Detect which cell encompasses the target text, then output its [X, Y] center coordinate. 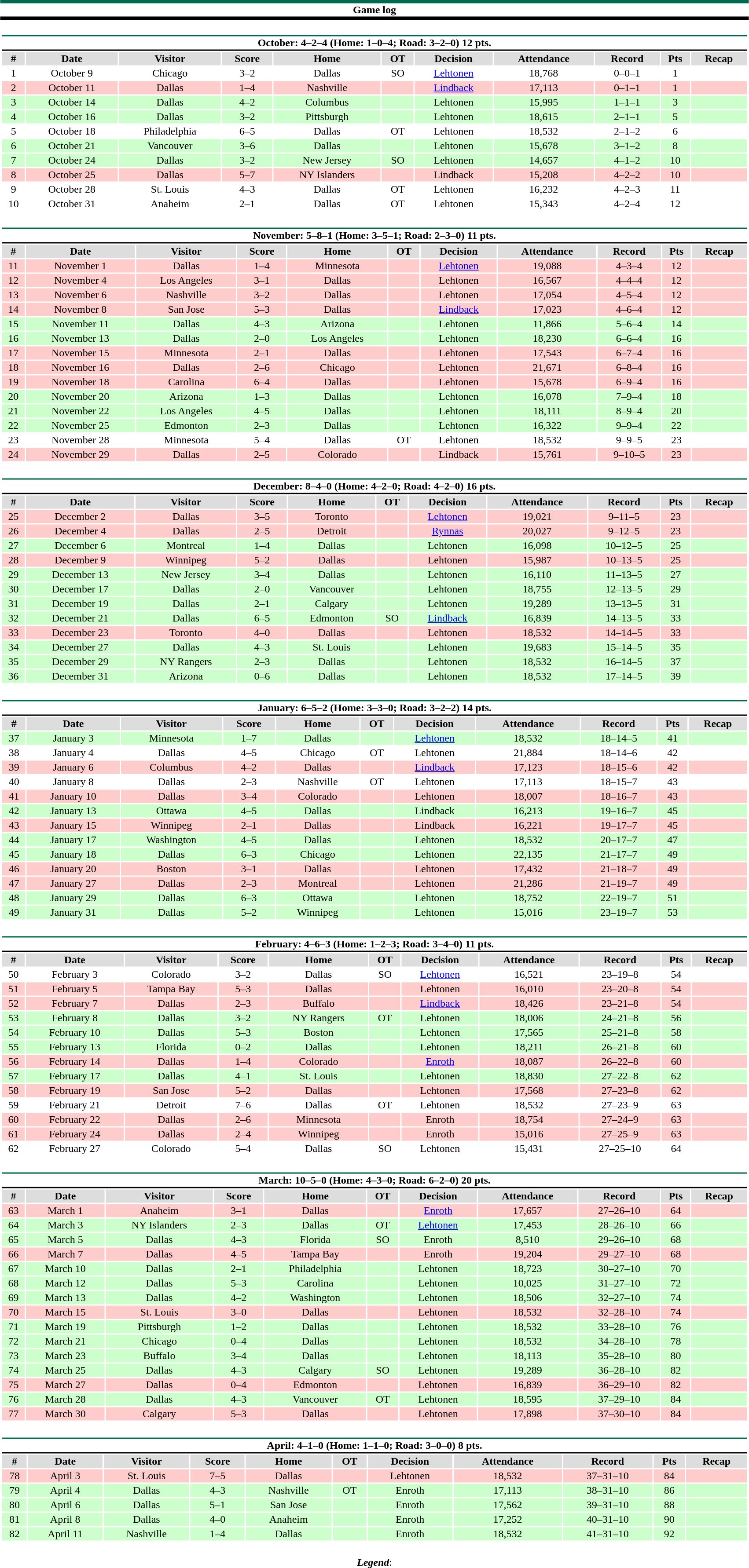
81 [14, 1520]
January 17 [73, 840]
27–24–9 [620, 1119]
February 19 [75, 1090]
October 24 [72, 161]
December: 8–4–0 (Home: 4–2–0; Road: 4–2–0) 16 pts. [374, 486]
March 3 [65, 1225]
February 8 [75, 1018]
January 31 [73, 913]
17,252 [507, 1520]
March: 10–5–0 (Home: 4–3–0; Road: 6–2–0) 20 pts. [374, 1181]
January 4 [73, 753]
16,567 [547, 280]
36–28–10 [619, 1370]
55 [13, 1047]
13 [13, 295]
16,010 [529, 989]
February 10 [75, 1032]
February 24 [75, 1134]
November 11 [80, 324]
50 [13, 974]
16,322 [547, 425]
7 [13, 161]
10,025 [527, 1283]
February 22 [75, 1119]
28 [13, 560]
3–5 [262, 517]
October 31 [72, 204]
January 27 [73, 884]
38 [14, 753]
January 18 [73, 855]
18,111 [547, 411]
18,506 [527, 1298]
77 [13, 1414]
1–1–1 [627, 102]
1–7 [249, 738]
2–1–1 [627, 117]
26–22–8 [620, 1061]
4 [13, 117]
19,088 [547, 266]
9 [13, 190]
27–23–9 [620, 1105]
0–2 [243, 1047]
February 17 [75, 1076]
6–4 [262, 382]
March 23 [65, 1356]
19,683 [537, 647]
4–2–3 [627, 190]
6–8–4 [629, 367]
March 1 [65, 1211]
16,110 [537, 575]
19,204 [527, 1254]
21,884 [528, 753]
46 [14, 869]
26–21–8 [620, 1047]
23–19–7 [619, 913]
52 [13, 1003]
November 16 [80, 367]
January 15 [73, 826]
6–6–4 [629, 338]
21–19–7 [619, 884]
8,510 [527, 1240]
March 25 [65, 1370]
37–31–10 [608, 1476]
3–6 [247, 146]
11,866 [547, 324]
November 29 [80, 454]
February 5 [75, 989]
4–4–4 [629, 280]
November 8 [80, 309]
16,098 [537, 546]
57 [13, 1076]
December 27 [80, 647]
71 [13, 1327]
November 25 [80, 425]
2 [13, 88]
73 [13, 1356]
6–7–4 [629, 353]
18–16–7 [619, 797]
November 15 [80, 353]
March 13 [65, 1298]
15 [13, 324]
23–20–8 [620, 989]
18,615 [544, 117]
18,754 [529, 1119]
March 27 [65, 1385]
March 7 [65, 1254]
February 13 [75, 1047]
April 11 [65, 1534]
17,453 [527, 1225]
9–10–5 [629, 454]
February 3 [75, 974]
20–17–7 [619, 840]
17,432 [528, 869]
November 20 [80, 396]
17,657 [527, 1211]
21,286 [528, 884]
37–29–10 [619, 1399]
1–2 [239, 1327]
December 6 [80, 546]
4–5–4 [629, 295]
14–14–5 [624, 633]
92 [669, 1534]
January 29 [73, 898]
40–31–10 [608, 1520]
30–27–10 [619, 1269]
15,995 [544, 102]
February 27 [75, 1148]
4–3–4 [629, 266]
Game log [374, 10]
69 [13, 1298]
21 [13, 411]
36–29–10 [619, 1385]
March 21 [65, 1341]
90 [669, 1520]
36 [13, 676]
November 28 [80, 440]
14–13–5 [624, 618]
March 5 [65, 1240]
21–17–7 [619, 855]
0–0–1 [627, 73]
15,208 [544, 175]
44 [14, 840]
January 13 [73, 811]
October 25 [72, 175]
18,755 [537, 589]
January 3 [73, 738]
13–13–5 [624, 604]
21–18–7 [619, 869]
16,221 [528, 826]
31–27–10 [619, 1283]
October 16 [72, 117]
4–1–2 [627, 161]
October 28 [72, 190]
30 [13, 589]
17,898 [527, 1414]
October: 4–2–4 (Home: 1–0–4; Road: 3–2–0) 12 pts. [374, 43]
March 10 [65, 1269]
5–6–4 [629, 324]
67 [13, 1269]
32 [13, 618]
27–26–10 [619, 1211]
March 19 [65, 1327]
29–27–10 [619, 1254]
79 [14, 1491]
18,230 [547, 338]
3–0 [239, 1312]
October 9 [72, 73]
22–19–7 [619, 898]
December 23 [80, 633]
18,595 [527, 1399]
January: 6–5–2 (Home: 3–3–0; Road: 3–2–2) 14 pts. [374, 708]
17,023 [547, 309]
April 6 [65, 1505]
41–31–10 [608, 1534]
27–22–8 [620, 1076]
32–27–10 [619, 1298]
17,562 [507, 1505]
18,752 [528, 898]
November 1 [80, 266]
January 8 [73, 782]
March 12 [65, 1283]
27–23–8 [620, 1090]
18,087 [529, 1061]
April 4 [65, 1491]
9–9–5 [629, 440]
March 30 [65, 1414]
17–14–5 [624, 676]
16,232 [544, 190]
October 18 [72, 132]
15,431 [529, 1148]
24 [13, 454]
19,021 [537, 517]
9–9–4 [629, 425]
February 14 [75, 1061]
40 [14, 782]
18–15–7 [619, 782]
7–5 [217, 1476]
18,211 [529, 1047]
4–1 [243, 1076]
33–28–10 [619, 1327]
15,987 [537, 560]
18,113 [527, 1356]
4–2–4 [627, 204]
15–14–5 [624, 647]
March 15 [65, 1312]
11–13–5 [624, 575]
75 [13, 1385]
December 29 [80, 662]
29–26–10 [619, 1240]
9–12–5 [624, 531]
7–6 [243, 1105]
19 [13, 382]
December 17 [80, 589]
27–25–10 [620, 1148]
18,426 [529, 1003]
14,657 [544, 161]
18,768 [544, 73]
23–21–8 [620, 1003]
December 9 [80, 560]
18–14–6 [619, 753]
November 13 [80, 338]
17,123 [528, 768]
1–3 [262, 396]
November 6 [80, 295]
26 [13, 531]
18,723 [527, 1269]
22,135 [528, 855]
5–7 [247, 175]
12–13–5 [624, 589]
April: 4–1–0 (Home: 1–1–0; Road: 3–0–0) 8 pts. [374, 1445]
7–9–4 [629, 396]
5–1 [217, 1505]
10–12–5 [624, 546]
December 31 [80, 676]
April 3 [65, 1476]
March 28 [65, 1399]
16,213 [528, 811]
16,078 [547, 396]
2–4 [243, 1134]
18,830 [529, 1076]
0–1–1 [627, 88]
18–15–6 [619, 768]
19–17–7 [619, 826]
18–14–5 [619, 738]
38–31–10 [608, 1491]
December 21 [80, 618]
39–31–10 [608, 1505]
December 4 [80, 531]
October 21 [72, 146]
Rynnas [448, 531]
32–28–10 [619, 1312]
34 [13, 647]
November 22 [80, 411]
November: 5–8–1 (Home: 3–5–1; Road: 2–3–0) 11 pts. [374, 236]
17,565 [529, 1032]
21,671 [547, 367]
15,761 [547, 454]
15,343 [544, 204]
37–30–10 [619, 1414]
17,054 [547, 295]
86 [669, 1491]
February: 4–6–3 (Home: 1–2–3; Road: 3–4–0) 11 pts. [374, 944]
8–9–4 [629, 411]
19–16–7 [619, 811]
23–19–8 [620, 974]
December 2 [80, 517]
35–28–10 [619, 1356]
4–6–4 [629, 309]
0–6 [262, 676]
24–21–8 [620, 1018]
April 8 [65, 1520]
27–25–9 [620, 1134]
25–21–8 [620, 1032]
October 11 [72, 88]
61 [13, 1134]
48 [14, 898]
88 [669, 1505]
17,543 [547, 353]
17 [13, 353]
16,521 [529, 974]
January 6 [73, 768]
December 13 [80, 575]
December 19 [80, 604]
10–13–5 [624, 560]
October 14 [72, 102]
18,006 [529, 1018]
28–26–10 [619, 1225]
59 [13, 1105]
20,027 [537, 531]
65 [13, 1240]
February 7 [75, 1003]
3–1–2 [627, 146]
January 20 [73, 869]
6–9–4 [629, 382]
November 4 [80, 280]
January 10 [73, 797]
17,568 [529, 1090]
16–14–5 [624, 662]
February 21 [75, 1105]
9–11–5 [624, 517]
November 18 [80, 382]
34–28–10 [619, 1341]
18,007 [528, 797]
2–1–2 [627, 132]
4–2–2 [627, 175]
